Extract the [X, Y] coordinate from the center of the cell holding the provided text.  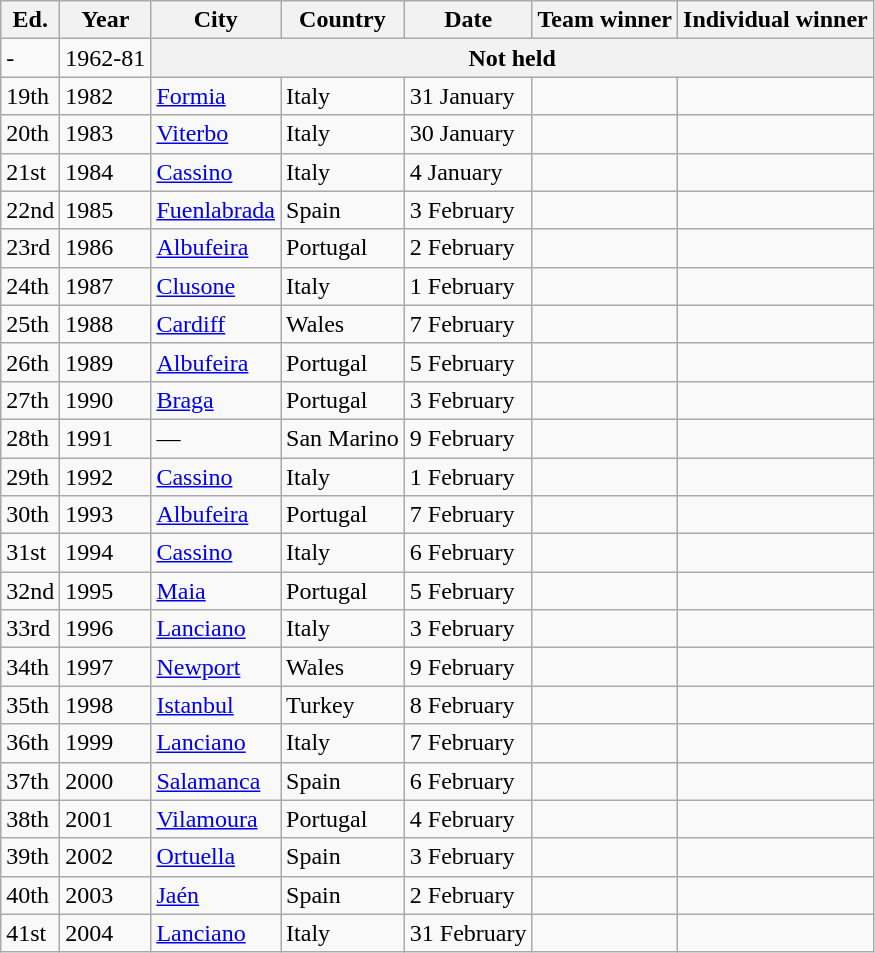
1987 [106, 286]
Cardiff [216, 324]
36th [30, 743]
Salamanca [216, 781]
28th [30, 438]
25th [30, 324]
1988 [106, 324]
1962-81 [106, 58]
40th [30, 895]
27th [30, 400]
4 February [468, 819]
1993 [106, 515]
Clusone [216, 286]
Individual winner [776, 20]
Year [106, 20]
Turkey [343, 705]
35th [30, 705]
Ed. [30, 20]
19th [30, 96]
San Marino [343, 438]
1994 [106, 553]
Date [468, 20]
1982 [106, 96]
33rd [30, 629]
1992 [106, 477]
Viterbo [216, 134]
31st [30, 553]
1985 [106, 210]
Team winner [605, 20]
Maia [216, 591]
23rd [30, 248]
1984 [106, 172]
Braga [216, 400]
Not held [512, 58]
38th [30, 819]
1986 [106, 248]
— [216, 438]
City [216, 20]
1983 [106, 134]
41st [30, 933]
26th [30, 362]
1990 [106, 400]
2001 [106, 819]
2003 [106, 895]
34th [30, 667]
1989 [106, 362]
Istanbul [216, 705]
1991 [106, 438]
2002 [106, 857]
1999 [106, 743]
Jaén [216, 895]
31 January [468, 96]
24th [30, 286]
20th [30, 134]
Vilamoura [216, 819]
Country [343, 20]
1998 [106, 705]
30 January [468, 134]
1997 [106, 667]
Newport [216, 667]
39th [30, 857]
37th [30, 781]
- [30, 58]
1996 [106, 629]
2004 [106, 933]
Fuenlabrada [216, 210]
4 January [468, 172]
2000 [106, 781]
21st [30, 172]
22nd [30, 210]
Formia [216, 96]
Ortuella [216, 857]
8 February [468, 705]
31 February [468, 933]
29th [30, 477]
30th [30, 515]
32nd [30, 591]
1995 [106, 591]
